Extract the (x, y) coordinate from the center of the cell holding the provided text.  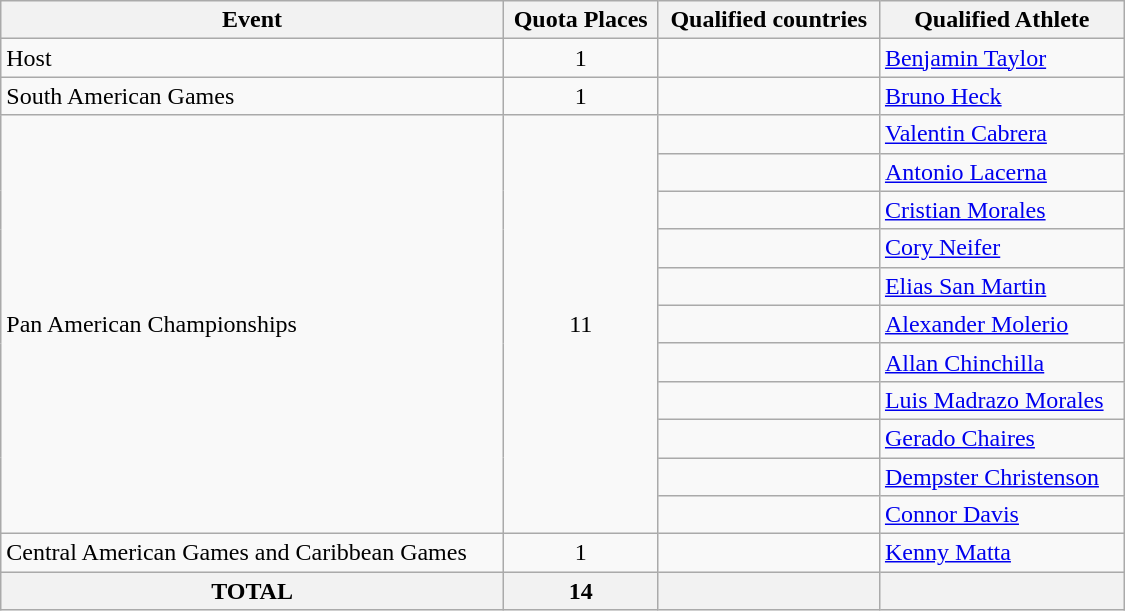
Antonio Lacerna (1002, 172)
Cristian Morales (1002, 210)
Luis Madrazo Morales (1002, 400)
Qualified Athlete (1002, 20)
Event (252, 20)
Dempster Christenson (1002, 477)
Qualified countries (768, 20)
Allan Chinchilla (1002, 362)
Elias San Martin (1002, 286)
Gerado Chaires (1002, 438)
South American Games (252, 96)
Bruno Heck (1002, 96)
14 (580, 591)
Alexander Molerio (1002, 324)
Kenny Matta (1002, 553)
Benjamin Taylor (1002, 58)
Central American Games and Caribbean Games (252, 553)
Valentin Cabrera (1002, 134)
Pan American Championships (252, 324)
Connor Davis (1002, 515)
Quota Places (580, 20)
Host (252, 58)
11 (580, 324)
TOTAL (252, 591)
Cory Neifer (1002, 248)
